Search for the cell housing the specified text and yield its [x, y] center coordinate. 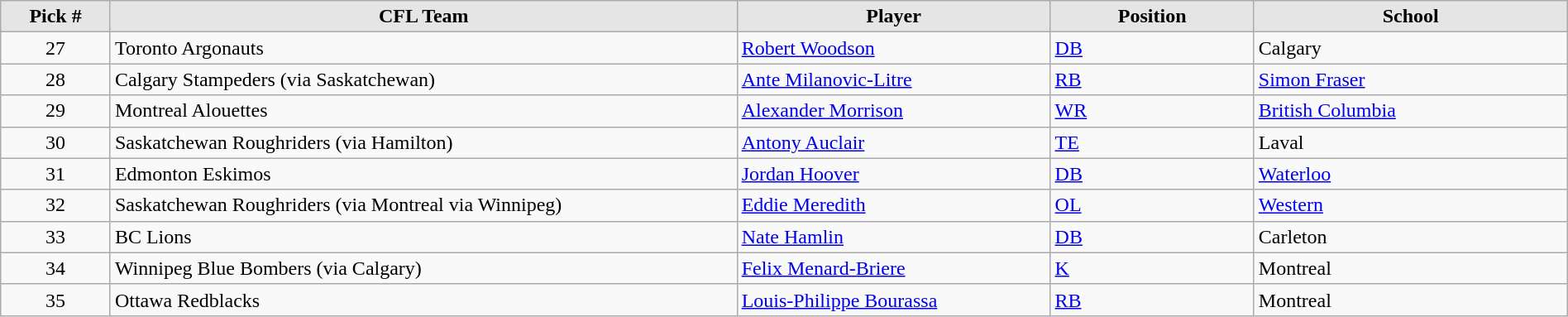
Saskatchewan Roughriders (via Hamilton) [423, 142]
Pick # [56, 17]
Winnipeg Blue Bombers (via Calgary) [423, 268]
Nate Hamlin [893, 237]
28 [56, 79]
British Columbia [1411, 111]
Alexander Morrison [893, 111]
Toronto Argonauts [423, 48]
Player [893, 17]
Ante Milanovic-Litre [893, 79]
Jordan Hoover [893, 174]
Saskatchewan Roughriders (via Montreal via Winnipeg) [423, 205]
Edmonton Eskimos [423, 174]
OL [1152, 205]
CFL Team [423, 17]
Robert Woodson [893, 48]
WR [1152, 111]
BC Lions [423, 237]
Calgary Stampeders (via Saskatchewan) [423, 79]
Western [1411, 205]
29 [56, 111]
Waterloo [1411, 174]
32 [56, 205]
K [1152, 268]
34 [56, 268]
30 [56, 142]
School [1411, 17]
TE [1152, 142]
Position [1152, 17]
33 [56, 237]
Calgary [1411, 48]
Montreal Alouettes [423, 111]
Louis-Philippe Bourassa [893, 300]
Laval [1411, 142]
27 [56, 48]
35 [56, 300]
Eddie Meredith [893, 205]
31 [56, 174]
Felix Menard-Briere [893, 268]
Carleton [1411, 237]
Ottawa Redblacks [423, 300]
Simon Fraser [1411, 79]
Antony Auclair [893, 142]
